Provide the (x, y) coordinate of the cell's center where the given text is located.  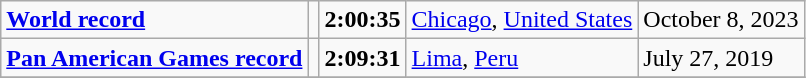
2:00:35 (362, 20)
Chicago, United States (522, 20)
Lima, Peru (522, 58)
2:09:31 (362, 58)
World record (154, 20)
July 27, 2019 (721, 58)
Pan American Games record (154, 58)
October 8, 2023 (721, 20)
